Detect which cell encompasses the target text, then output its (x, y) center coordinate. 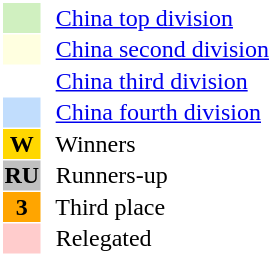
Relegated (156, 239)
China top division (156, 18)
China fourth division (156, 113)
Runners-up (156, 175)
W (22, 144)
Third place (156, 207)
China third division (156, 81)
China second division (156, 49)
3 (22, 207)
Winners (156, 144)
RU (22, 175)
